For the text-containing cell, return its midpoint in [x, y] coordinate format. 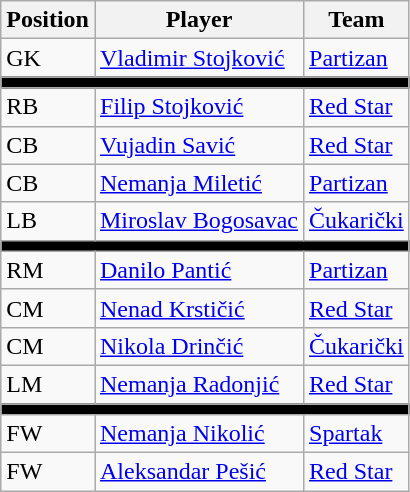
RB [48, 107]
Team [357, 20]
Vujadin Savić [198, 145]
Vladimir Stojković [198, 58]
Nemanja Miletić [198, 183]
Nemanja Radonjić [198, 384]
Player [198, 20]
GK [48, 58]
Danilo Pantić [198, 270]
LM [48, 384]
Nemanja Nikolić [198, 434]
Position [48, 20]
Filip Stojković [198, 107]
Spartak [357, 434]
Miroslav Bogosavac [198, 221]
Nenad Krstičić [198, 308]
RM [48, 270]
Aleksandar Pešić [198, 472]
Nikola Drinčić [198, 346]
LB [48, 221]
